Pinpoint the cell where the given text exists, returning its [x, y] midpoint coordinate. 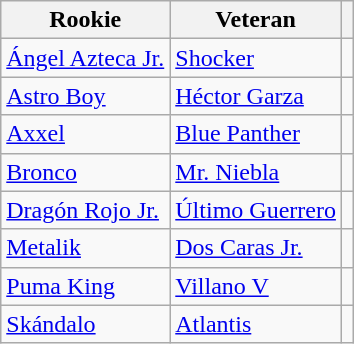
Skándalo [86, 324]
Atlantis [256, 324]
Dos Caras Jr. [256, 248]
Blue Panther [256, 134]
Metalik [86, 248]
Axxel [86, 134]
Héctor Garza [256, 96]
Dragón Rojo Jr. [86, 210]
Último Guerrero [256, 210]
Puma King [86, 286]
Shocker [256, 58]
Mr. Niebla [256, 172]
Villano V [256, 286]
Astro Boy [86, 96]
Rookie [86, 20]
Ángel Azteca Jr. [86, 58]
Veteran [256, 20]
Bronco [86, 172]
